Scan for the cell matching the given text and deliver its [X, Y] coordinate at center. 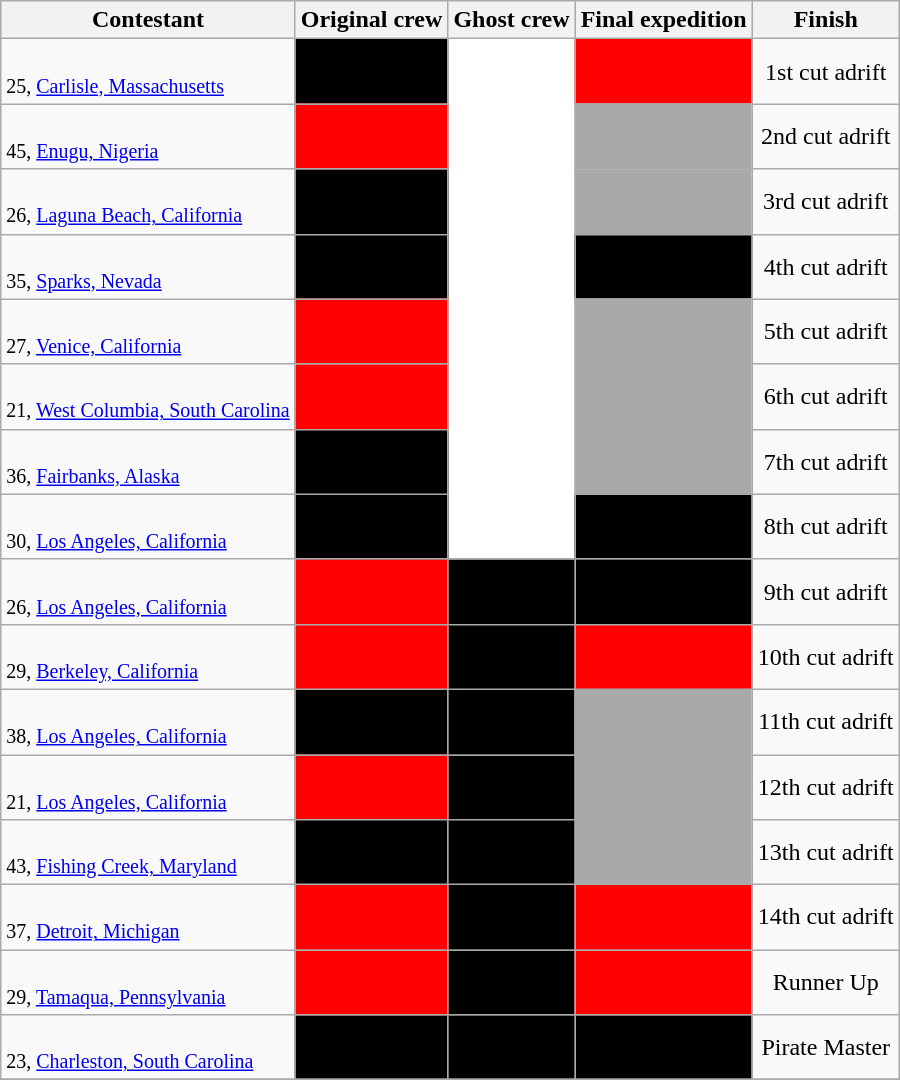
6th cut adrift [826, 396]
12th cut adrift [826, 786]
4th cut adrift [826, 266]
1st cut adrift [826, 72]
Finish [826, 20]
35, Sparks, Nevada [148, 266]
Runner Up [826, 982]
Contestant [148, 20]
45, Enugu, Nigeria [148, 136]
Final expedition [664, 20]
29, Tamaqua, Pennsylvania [148, 982]
21, West Columbia, South Carolina [148, 396]
Original crew [372, 20]
25, Carlisle, Massachusetts [148, 72]
3rd cut adrift [826, 202]
11th cut adrift [826, 722]
43, Fishing Creek, Maryland [148, 852]
37, Detroit, Michigan [148, 918]
Pirate Master [826, 1048]
26, Laguna Beach, California [148, 202]
Ghost crew [512, 20]
27, Venice, California [148, 332]
21, Los Angeles, California [148, 786]
13th cut adrift [826, 852]
10th cut adrift [826, 656]
2nd cut adrift [826, 136]
38, Los Angeles, California [148, 722]
26, Los Angeles, California [148, 592]
29, Berkeley, California [148, 656]
8th cut adrift [826, 526]
14th cut adrift [826, 918]
36, Fairbanks, Alaska [148, 462]
5th cut adrift [826, 332]
23, Charleston, South Carolina [148, 1048]
7th cut adrift [826, 462]
9th cut adrift [826, 592]
30, Los Angeles, California [148, 526]
